Find where the given text appears and provide that cell's center as (x, y) coordinate. 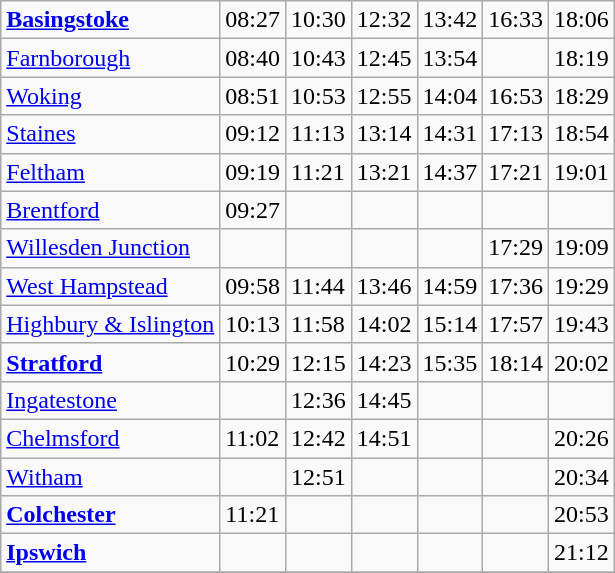
Woking (110, 96)
17:36 (516, 286)
Basingstoke (110, 20)
20:02 (582, 362)
08:51 (253, 96)
13:54 (450, 58)
Farnborough (110, 58)
Ipswich (110, 553)
16:53 (516, 96)
09:27 (253, 210)
14:59 (450, 286)
Stratford (110, 362)
08:40 (253, 58)
Brentford (110, 210)
19:01 (582, 172)
18:54 (582, 134)
09:19 (253, 172)
18:14 (516, 362)
14:31 (450, 134)
Colchester (110, 515)
17:13 (516, 134)
10:43 (319, 58)
20:26 (582, 438)
17:29 (516, 248)
09:12 (253, 134)
11:13 (319, 134)
15:14 (450, 324)
12:55 (384, 96)
10:29 (253, 362)
16:33 (516, 20)
13:42 (450, 20)
11:02 (253, 438)
19:29 (582, 286)
14:23 (384, 362)
13:21 (384, 172)
11:44 (319, 286)
17:57 (516, 324)
12:32 (384, 20)
Chelmsford (110, 438)
12:36 (319, 400)
14:04 (450, 96)
13:14 (384, 134)
Ingatestone (110, 400)
14:51 (384, 438)
12:42 (319, 438)
West Hampstead (110, 286)
12:51 (319, 477)
10:13 (253, 324)
Willesden Junction (110, 248)
15:35 (450, 362)
17:21 (516, 172)
14:45 (384, 400)
12:45 (384, 58)
12:15 (319, 362)
11:58 (319, 324)
19:09 (582, 248)
Highbury & Islington (110, 324)
14:02 (384, 324)
20:34 (582, 477)
Feltham (110, 172)
09:58 (253, 286)
18:19 (582, 58)
21:12 (582, 553)
18:29 (582, 96)
Witham (110, 477)
Staines (110, 134)
10:30 (319, 20)
18:06 (582, 20)
14:37 (450, 172)
10:53 (319, 96)
08:27 (253, 20)
13:46 (384, 286)
19:43 (582, 324)
20:53 (582, 515)
